Return the [X, Y] coordinate for the center point of the cell that contains the specified text.  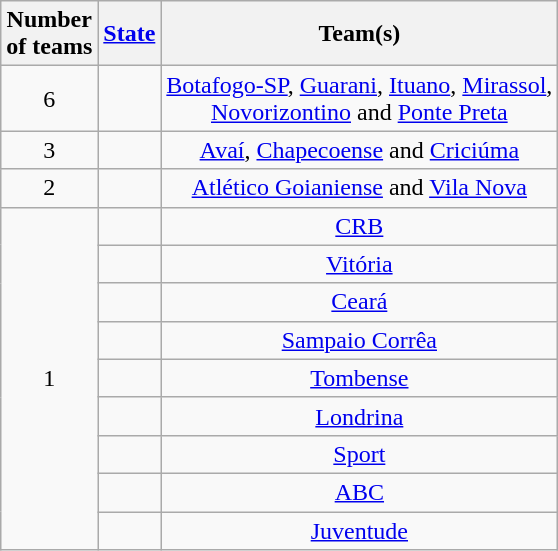
2 [50, 188]
CRB [360, 226]
Atlético Goianiense and Vila Nova [360, 188]
Avaí, Chapecoense and Criciúma [360, 150]
Sampaio Corrêa [360, 340]
Numberof teams [50, 34]
6 [50, 98]
3 [50, 150]
Vitória [360, 264]
Ceará [360, 302]
Team(s) [360, 34]
Botafogo-SP, Guarani, Ituano, Mirassol,Novorizontino and Ponte Preta [360, 98]
Londrina [360, 416]
Sport [360, 454]
Tombense [360, 378]
1 [50, 378]
ABC [360, 492]
Juventude [360, 531]
State [130, 34]
